For the text-containing cell, return its midpoint in [x, y] coordinate format. 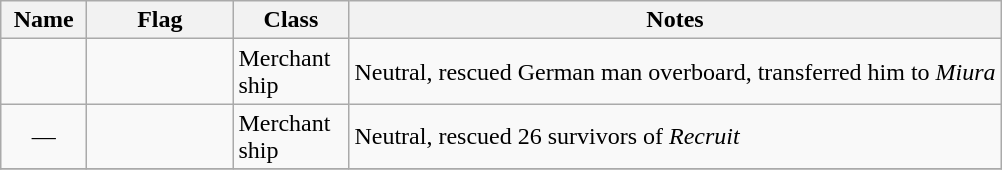
Class [291, 20]
Neutral, rescued 26 survivors of Recruit [675, 136]
Notes [675, 20]
Name [44, 20]
— [44, 136]
Flag [160, 20]
Neutral, rescued German man overboard, transferred him to Miura [675, 72]
